Return the [x, y] coordinate for the center point of the cell that contains the specified text.  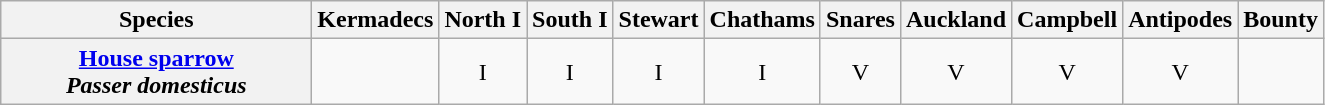
Bounty [1281, 20]
North I [483, 20]
Campbell [1068, 20]
Antipodes [1180, 20]
Snares [860, 20]
House sparrowPasser domesticus [156, 72]
Auckland [956, 20]
Chathams [762, 20]
Kermadecs [376, 20]
Species [156, 20]
Stewart [658, 20]
South I [570, 20]
